Determine the (X, Y) coordinate at the center of the cell enclosing the given text.  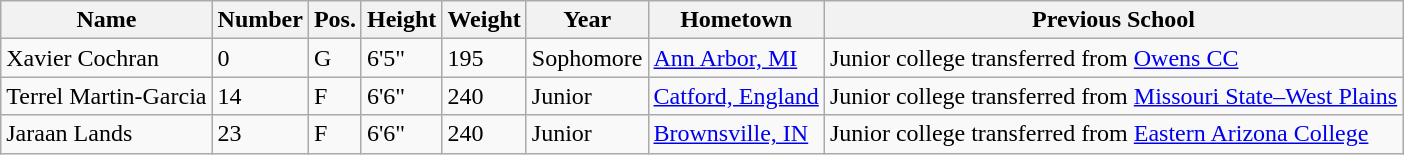
G (334, 58)
Height (401, 20)
Jaraan Lands (106, 134)
Number (260, 20)
Ann Arbor, MI (736, 58)
Sophomore (587, 58)
Pos. (334, 20)
Hometown (736, 20)
Weight (484, 20)
Terrel Martin-Garcia (106, 96)
Junior college transferred from Eastern Arizona College (1113, 134)
Catford, England (736, 96)
Xavier Cochran (106, 58)
Year (587, 20)
195 (484, 58)
Junior college transferred from Missouri State–West Plains (1113, 96)
6'5" (401, 58)
Name (106, 20)
14 (260, 96)
Previous School (1113, 20)
23 (260, 134)
Brownsville, IN (736, 134)
Junior college transferred from Owens CC (1113, 58)
0 (260, 58)
